Provide the [X, Y] coordinate of the cell's center where the given text is located.  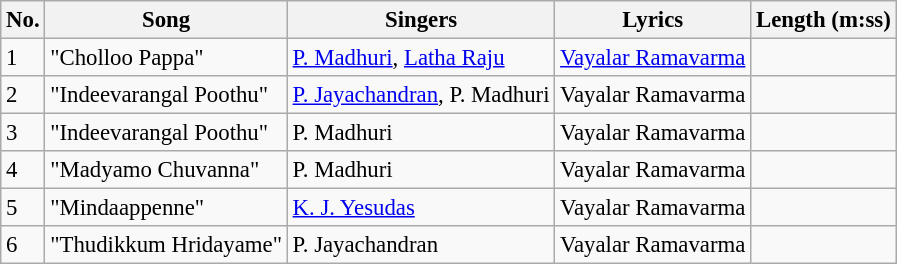
P. Jayachandran [420, 245]
No. [23, 20]
"Cholloo Pappa" [166, 58]
Lyrics [653, 20]
"Thudikkum Hridayame" [166, 245]
"Madyamo Chuvanna" [166, 170]
P. Jayachandran, P. Madhuri [420, 95]
Singers [420, 20]
P. Madhuri, Latha Raju [420, 58]
Song [166, 20]
4 [23, 170]
6 [23, 245]
"Mindaappenne" [166, 208]
5 [23, 208]
K. J. Yesudas [420, 208]
2 [23, 95]
3 [23, 133]
1 [23, 58]
Length (m:ss) [824, 20]
